Return the (x, y) coordinate for the center point of the cell that contains the specified text.  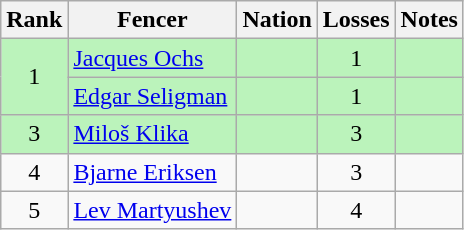
Bjarne Eriksen (152, 172)
Rank (34, 20)
5 (34, 210)
Fencer (152, 20)
Edgar Seligman (152, 96)
Notes (429, 20)
Lev Martyushev (152, 210)
Jacques Ochs (152, 58)
Losses (356, 20)
Nation (277, 20)
Miloš Klika (152, 134)
